For the text-containing cell, return its midpoint in [X, Y] coordinate format. 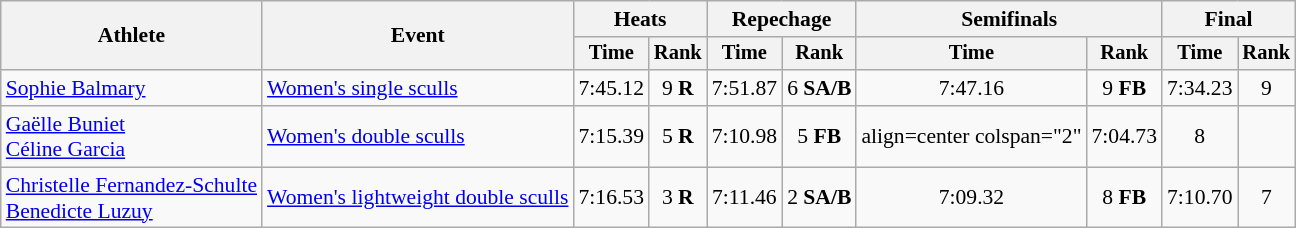
Women's lightweight double sculls [418, 198]
Heats [640, 19]
7:11.46 [744, 198]
5 FB [819, 136]
Event [418, 36]
Women's double sculls [418, 136]
7:15.39 [612, 136]
Sophie Balmary [132, 88]
7 [1267, 198]
Athlete [132, 36]
align=center colspan="2" [971, 136]
2 SA/B [819, 198]
7:16.53 [612, 198]
9 R [678, 88]
7:09.32 [971, 198]
3 R [678, 198]
Women's single sculls [418, 88]
7:51.87 [744, 88]
Gaëlle Buniet Céline Garcia [132, 136]
7:34.23 [1200, 88]
7:47.16 [971, 88]
Semifinals [1009, 19]
Final [1228, 19]
7:45.12 [612, 88]
Repechage [782, 19]
7:10.98 [744, 136]
7:04.73 [1124, 136]
Christelle Fernandez-Schulte Benedicte Luzuy [132, 198]
9 [1267, 88]
7:10.70 [1200, 198]
5 R [678, 136]
6 SA/B [819, 88]
9 FB [1124, 88]
8 [1200, 136]
8 FB [1124, 198]
